Extract the [x, y] coordinate from the center of the cell holding the provided text.  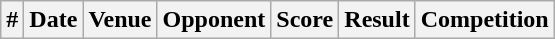
Date [54, 20]
Competition [484, 20]
Score [305, 20]
Result [377, 20]
Opponent [214, 20]
# [12, 20]
Venue [120, 20]
